Provide the (x, y) coordinate of the cell's center where the given text is located.  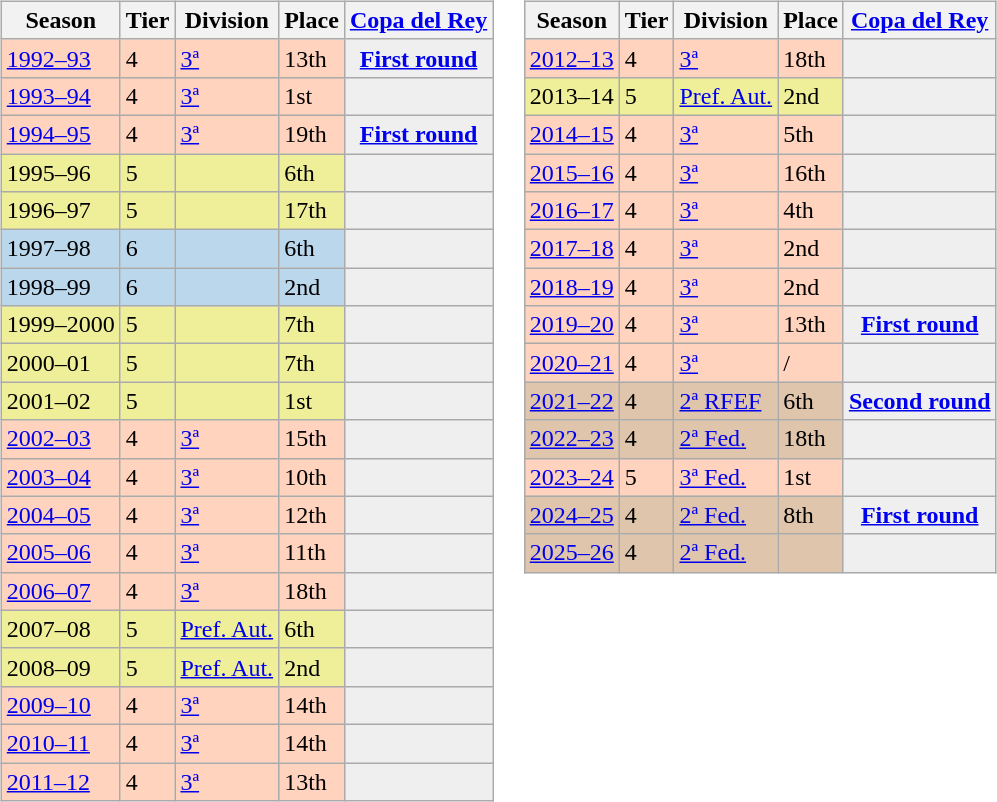
2023–24 (572, 477)
2012–13 (572, 58)
11th (312, 553)
5th (811, 134)
2016–17 (572, 211)
1996–97 (60, 211)
2011–12 (60, 781)
2014–15 (572, 134)
2021–22 (572, 401)
2ª RFEF (726, 401)
1998–99 (60, 287)
2022–23 (572, 439)
1995–96 (60, 173)
19th (312, 134)
2000–01 (60, 363)
1999–2000 (60, 325)
2013–14 (572, 96)
Second round (920, 401)
2009–10 (60, 705)
2008–09 (60, 667)
4th (811, 211)
2001–02 (60, 401)
8th (811, 515)
2003–04 (60, 477)
12th (312, 515)
2004–05 (60, 515)
2010–11 (60, 743)
2015–16 (572, 173)
15th (312, 439)
2025–26 (572, 553)
2005–06 (60, 553)
2024–25 (572, 515)
1994–95 (60, 134)
/ (811, 363)
2002–03 (60, 439)
17th (312, 211)
2006–07 (60, 591)
1993–94 (60, 96)
2020–21 (572, 363)
16th (811, 173)
2018–19 (572, 287)
1992–93 (60, 58)
2007–08 (60, 629)
2017–18 (572, 249)
1997–98 (60, 249)
10th (312, 477)
3ª Fed. (726, 477)
2019–20 (572, 325)
